Locate the cell with the specified text and output its (x, y) center coordinate. 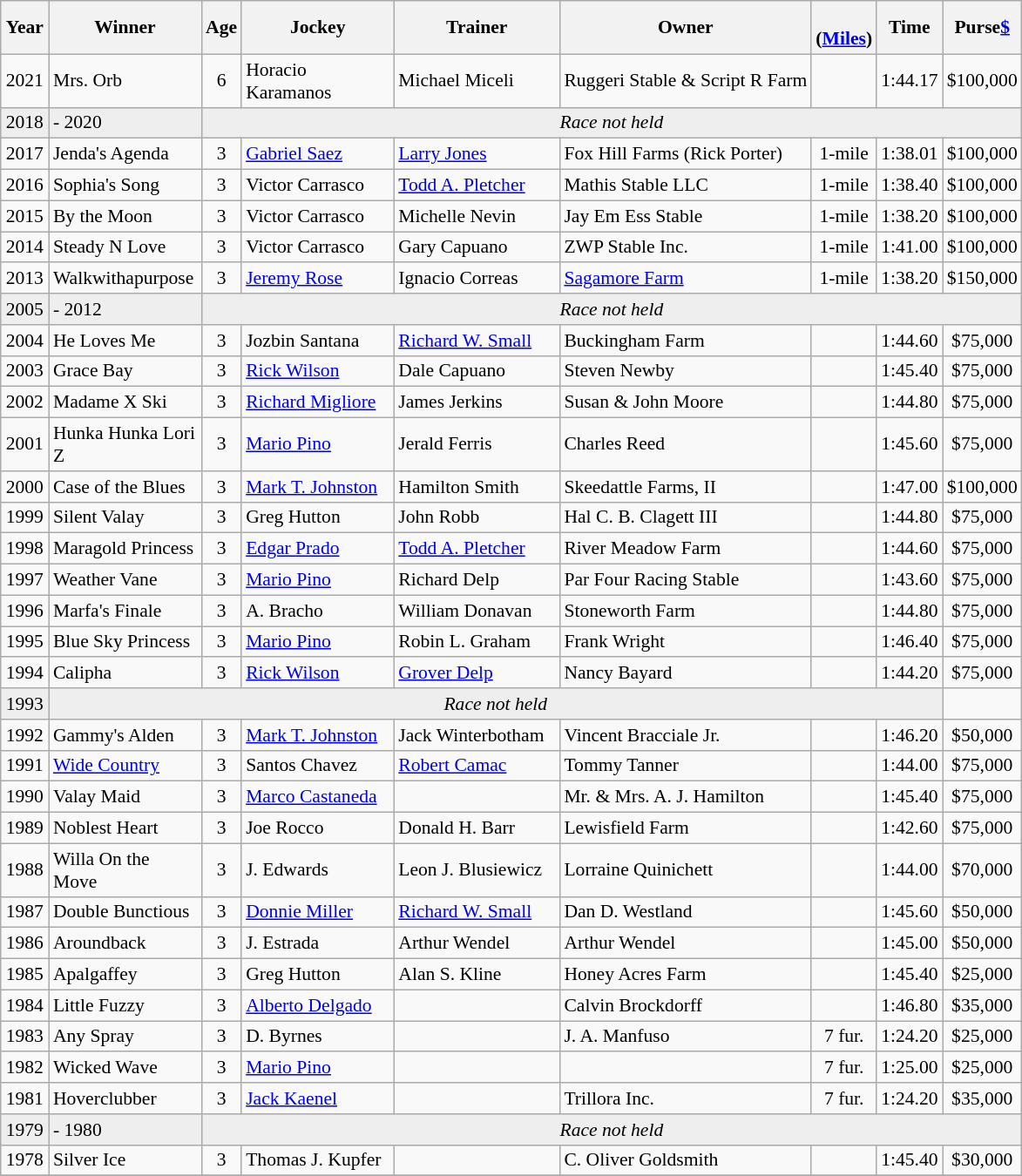
Silver Ice (125, 1160)
2004 (24, 341)
1:42.60 (910, 828)
Alberto Delgado (317, 1005)
1991 (24, 766)
Honey Acres Farm (685, 975)
Jack Winterbotham (477, 735)
Year (24, 28)
1:46.20 (910, 735)
2000 (24, 487)
2017 (24, 154)
- 2020 (125, 123)
Jerald Ferris (477, 444)
J. A. Manfuso (685, 1037)
Alan S. Kline (477, 975)
1:45.00 (910, 943)
Silent Valay (125, 517)
Leon J. Blusiewicz (477, 869)
Willa On the Move (125, 869)
1993 (24, 704)
Jeremy Rose (317, 279)
1983 (24, 1037)
Hunka Hunka Lori Z (125, 444)
J. Estrada (317, 943)
Ruggeri Stable & Script R Farm (685, 80)
1985 (24, 975)
Michael Miceli (477, 80)
J. Edwards (317, 869)
Jay Em Ess Stable (685, 216)
Susan & John Moore (685, 402)
Sophia's Song (125, 186)
1995 (24, 642)
Hal C. B. Clagett III (685, 517)
$30,000 (983, 1160)
Grover Delp (477, 673)
Jenda's Agenda (125, 154)
William Donavan (477, 611)
1997 (24, 580)
2015 (24, 216)
Skeedattle Farms, II (685, 487)
Mrs. Orb (125, 80)
Wicked Wave (125, 1068)
Sagamore Farm (685, 279)
Calipha (125, 673)
Charles Reed (685, 444)
He Loves Me (125, 341)
Blue Sky Princess (125, 642)
1987 (24, 912)
1990 (24, 797)
Richard Delp (477, 580)
Age (221, 28)
James Jerkins (477, 402)
2001 (24, 444)
Larry Jones (477, 154)
2005 (24, 309)
1992 (24, 735)
Joe Rocco (317, 828)
2016 (24, 186)
Maragold Princess (125, 549)
Donald H. Barr (477, 828)
Steven Newby (685, 371)
1:41.00 (910, 247)
1982 (24, 1068)
Trillora Inc. (685, 1098)
1:46.80 (910, 1005)
Weather Vane (125, 580)
Nancy Bayard (685, 673)
Michelle Nevin (477, 216)
By the Moon (125, 216)
Par Four Racing Stable (685, 580)
1998 (24, 549)
1989 (24, 828)
$150,000 (983, 279)
Vincent Bracciale Jr. (685, 735)
2018 (24, 123)
Edgar Prado (317, 549)
Fox Hill Farms (Rick Porter) (685, 154)
1981 (24, 1098)
Gary Capuano (477, 247)
Ignacio Correas (477, 279)
Purse$ (983, 28)
A. Bracho (317, 611)
1984 (24, 1005)
1:46.40 (910, 642)
1978 (24, 1160)
Lewisfield Farm (685, 828)
Trainer (477, 28)
1994 (24, 673)
- 1980 (125, 1130)
D. Byrnes (317, 1037)
1:25.00 (910, 1068)
Any Spray (125, 1037)
River Meadow Farm (685, 549)
Horacio Karamanos (317, 80)
Time (910, 28)
Dan D. Westland (685, 912)
Buckingham Farm (685, 341)
2013 (24, 279)
Jockey (317, 28)
Noblest Heart (125, 828)
Hoverclubber (125, 1098)
Aroundback (125, 943)
Calvin Brockdorff (685, 1005)
Gabriel Saez (317, 154)
Jozbin Santana (317, 341)
Apalgaffey (125, 975)
ZWP Stable Inc. (685, 247)
Marfa's Finale (125, 611)
Steady N Love (125, 247)
Marco Castaneda (317, 797)
John Robb (477, 517)
(Miles) (843, 28)
1996 (24, 611)
Hamilton Smith (477, 487)
Richard Migliore (317, 402)
Robin L. Graham (477, 642)
Winner (125, 28)
Gammy's Alden (125, 735)
6 (221, 80)
2021 (24, 80)
1999 (24, 517)
1986 (24, 943)
Walkwithapurpose (125, 279)
2003 (24, 371)
2002 (24, 402)
2014 (24, 247)
1:44.20 (910, 673)
Santos Chavez (317, 766)
Jack Kaenel (317, 1098)
Frank Wright (685, 642)
Dale Capuano (477, 371)
Lorraine Quinichett (685, 869)
Stoneworth Farm (685, 611)
1988 (24, 869)
Thomas J. Kupfer (317, 1160)
Grace Bay (125, 371)
Donnie Miller (317, 912)
Case of the Blues (125, 487)
Owner (685, 28)
C. Oliver Goldsmith (685, 1160)
Valay Maid (125, 797)
1979 (24, 1130)
1:43.60 (910, 580)
1:47.00 (910, 487)
1:38.40 (910, 186)
Tommy Tanner (685, 766)
1:44.17 (910, 80)
Madame X Ski (125, 402)
Mr. & Mrs. A. J. Hamilton (685, 797)
Double Bunctious (125, 912)
Wide Country (125, 766)
Robert Camac (477, 766)
Little Fuzzy (125, 1005)
$70,000 (983, 869)
1:38.01 (910, 154)
Mathis Stable LLC (685, 186)
- 2012 (125, 309)
